Return [X, Y] of the center of cell containing provided text 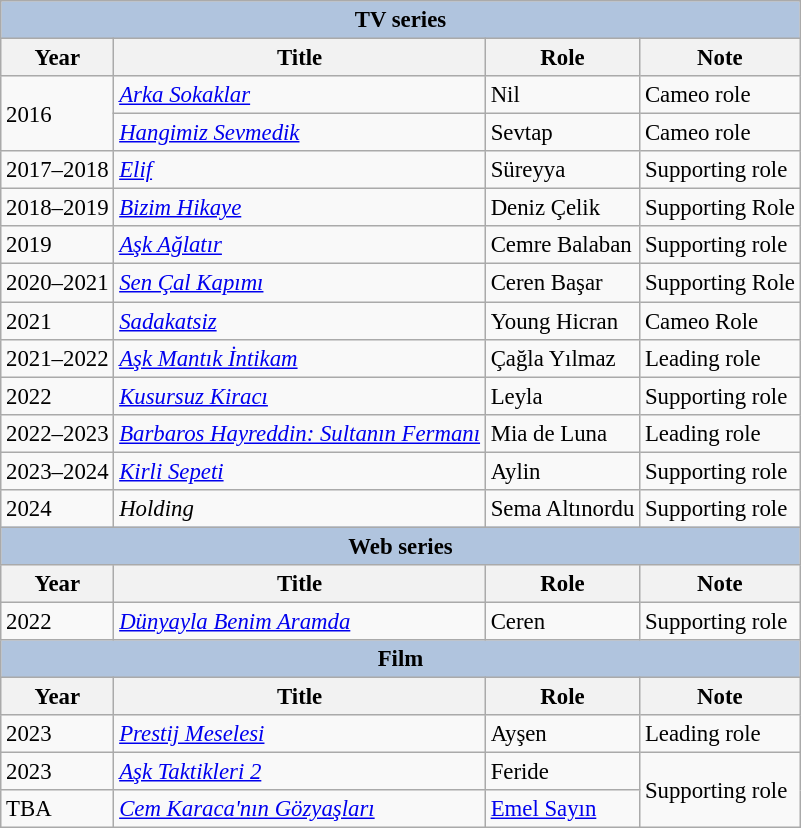
Çağla Yılmaz [562, 358]
Cem Karaca'nın Gözyaşları [300, 809]
Deniz Çelik [562, 208]
Ceren [562, 621]
Film [400, 659]
Feride [562, 772]
Ayşen [562, 734]
Elif [300, 170]
Web series [400, 546]
Sevtap [562, 133]
Arka Sokaklar [300, 95]
Ceren Başar [562, 283]
2017–2018 [58, 170]
Barbaros Hayreddin: Sultanın Fermanı [300, 433]
Mia de Luna [562, 433]
TBA [58, 809]
Süreyya [562, 170]
2021 [58, 321]
2023–2024 [58, 471]
2021–2022 [58, 358]
Aşk Ağlatır [300, 245]
Sadakatsiz [300, 321]
Kirli Sepeti [300, 471]
Sen Çal Kapımı [300, 283]
Aşk Taktikleri 2 [300, 772]
2020–2021 [58, 283]
2022–2023 [58, 433]
2016 [58, 114]
2024 [58, 509]
Nil [562, 95]
Cameo Role [720, 321]
Aylin [562, 471]
Dünyayla Benim Aramda [300, 621]
Hangimiz Sevmedik [300, 133]
Kusursuz Kiracı [300, 396]
Sema Altınordu [562, 509]
Bizim Hikaye [300, 208]
Holding [300, 509]
TV series [400, 20]
Young Hicran [562, 321]
Leyla [562, 396]
Cemre Balaban [562, 245]
Aşk Mantık İntikam [300, 358]
2019 [58, 245]
Emel Sayın [562, 809]
Prestij Meselesi [300, 734]
2018–2019 [58, 208]
